Determine the [X, Y] coordinate at the center of the cell enclosing the given text.  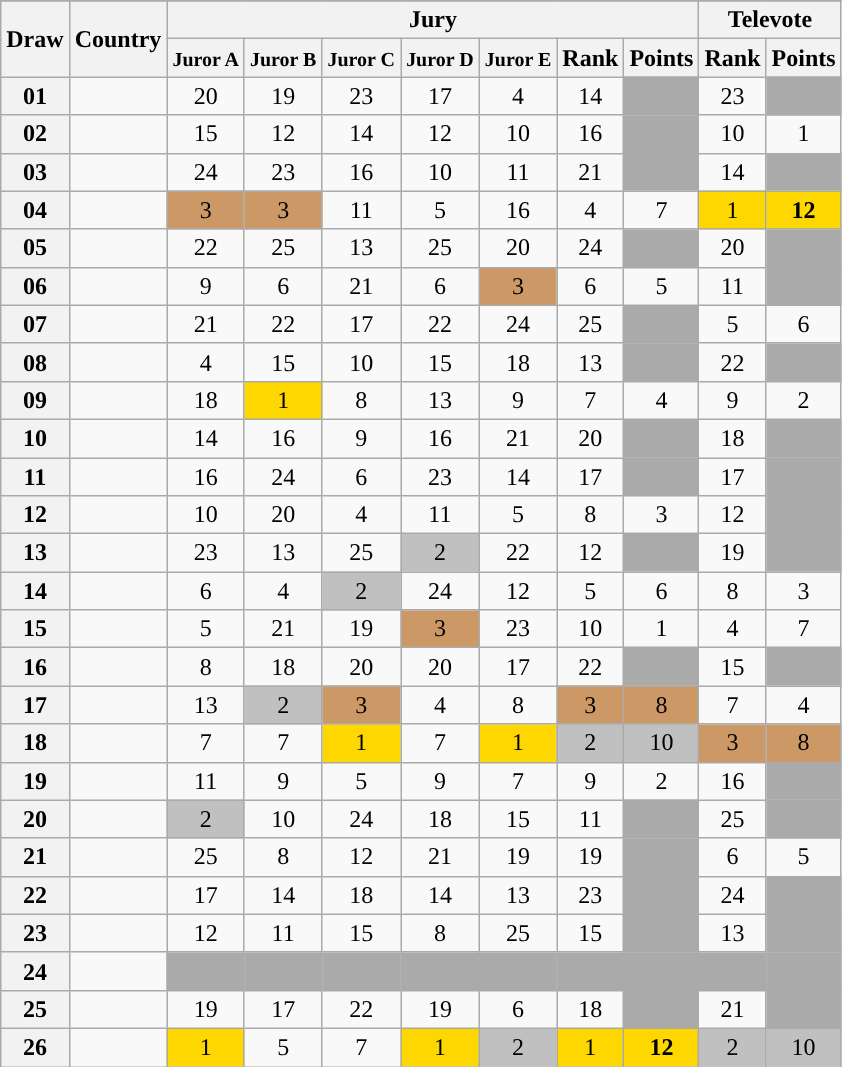
Televote [770, 20]
Draw [35, 39]
06 [35, 286]
05 [35, 248]
26 [35, 1047]
04 [35, 210]
03 [35, 172]
07 [35, 324]
Country [118, 39]
Jury [433, 20]
09 [35, 400]
Juror D [440, 58]
Juror A [206, 58]
Juror B [283, 58]
Juror C [362, 58]
02 [35, 134]
08 [35, 362]
Juror E [518, 58]
01 [35, 96]
